Output the (X, Y) coordinate of the center of the cell containing the given text.  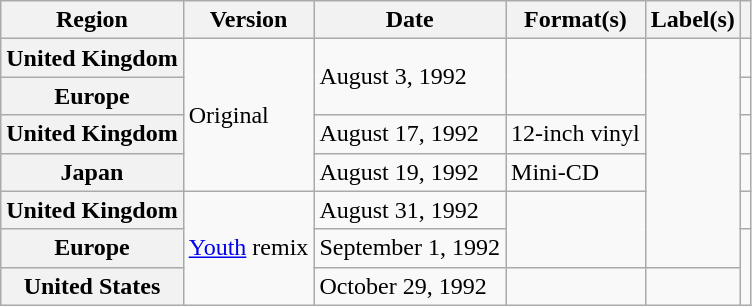
Original (248, 115)
United States (92, 286)
August 17, 1992 (410, 134)
August 31, 1992 (410, 210)
Region (92, 20)
12-inch vinyl (576, 134)
August 19, 1992 (410, 172)
September 1, 1992 (410, 248)
Youth remix (248, 248)
Date (410, 20)
Label(s) (692, 20)
October 29, 1992 (410, 286)
August 3, 1992 (410, 77)
Version (248, 20)
Format(s) (576, 20)
Japan (92, 172)
Mini-CD (576, 172)
